Determine the (x, y) coordinate at the center of the cell enclosing the given text.  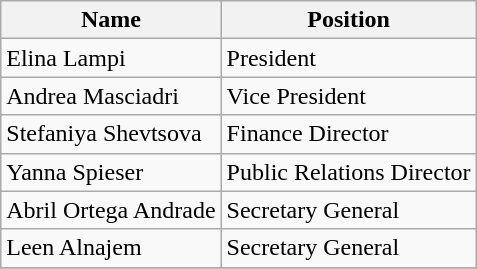
Name (111, 20)
Stefaniya Shevtsova (111, 134)
Public Relations Director (348, 172)
Yanna Spieser (111, 172)
Abril Ortega Andrade (111, 210)
Vice President (348, 96)
Leen Alnajem (111, 248)
Elina Lampi (111, 58)
Finance Director (348, 134)
Position (348, 20)
President (348, 58)
Andrea Masciadri (111, 96)
